Find where the given text appears and provide that cell's center as [x, y] coordinate. 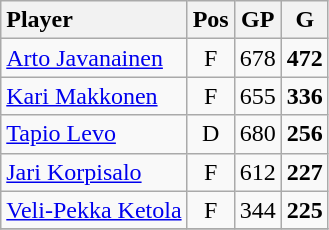
Pos [210, 20]
256 [304, 134]
655 [258, 96]
Player [94, 20]
D [210, 134]
Tapio Levo [94, 134]
678 [258, 58]
Jari Korpisalo [94, 172]
Kari Makkonen [94, 96]
472 [304, 58]
344 [258, 210]
Arto Javanainen [94, 58]
336 [304, 96]
225 [304, 210]
G [304, 20]
227 [304, 172]
Veli-Pekka Ketola [94, 210]
612 [258, 172]
680 [258, 134]
GP [258, 20]
